For the text-containing cell, return its midpoint in [x, y] coordinate format. 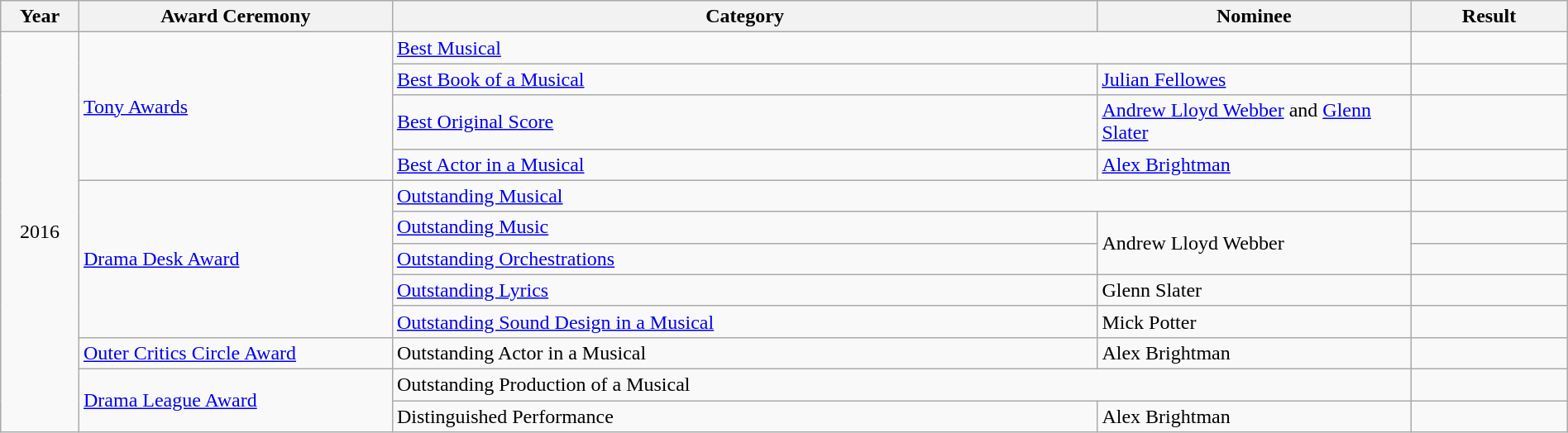
Outstanding Music [744, 227]
Andrew Lloyd Webber and Glenn Slater [1254, 122]
Distinguished Performance [744, 416]
Tony Awards [235, 106]
Andrew Lloyd Webber [1254, 243]
2016 [40, 232]
Best Musical [901, 48]
Best Original Score [744, 122]
Outstanding Lyrics [744, 290]
Outer Critics Circle Award [235, 353]
Julian Fellowes [1254, 79]
Glenn Slater [1254, 290]
Outstanding Orchestrations [744, 259]
Best Actor in a Musical [744, 164]
Category [744, 17]
Outstanding Sound Design in a Musical [744, 321]
Award Ceremony [235, 17]
Mick Potter [1254, 321]
Best Book of a Musical [744, 79]
Nominee [1254, 17]
Outstanding Actor in a Musical [744, 353]
Drama League Award [235, 400]
Year [40, 17]
Outstanding Musical [901, 196]
Drama Desk Award [235, 259]
Outstanding Production of a Musical [901, 384]
Result [1489, 17]
